Detect which cell encompasses the target text, then output its (X, Y) center coordinate. 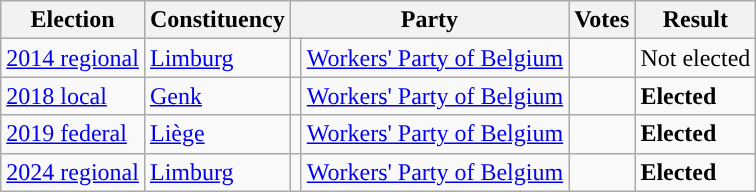
2024 regional (73, 172)
Result (696, 20)
2018 local (73, 96)
Election (73, 20)
Constituency (217, 20)
Liège (217, 134)
2019 federal (73, 134)
Genk (217, 96)
2014 regional (73, 58)
Not elected (696, 58)
Votes (602, 20)
Party (429, 20)
